Detect which cell encompasses the target text, then output its (x, y) center coordinate. 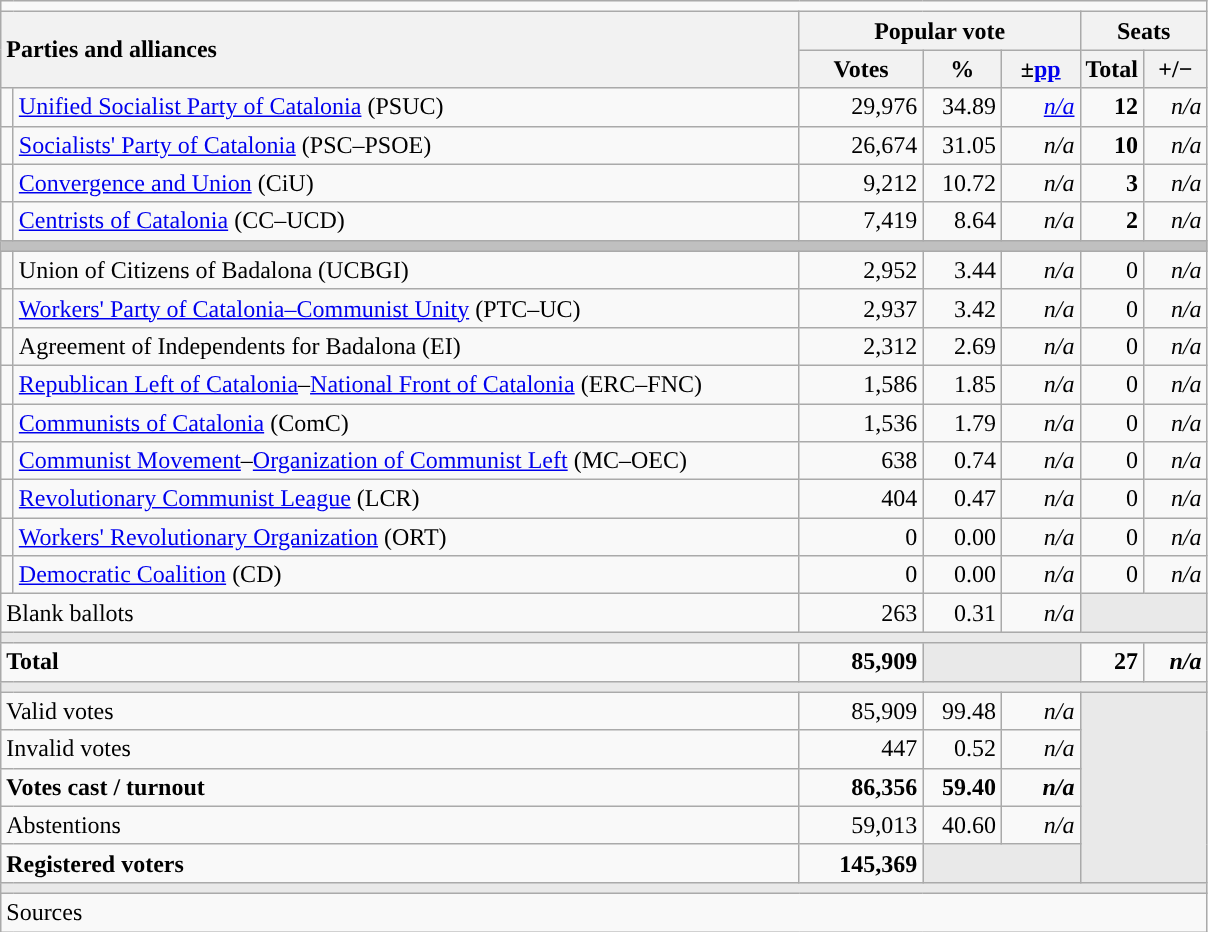
29,976 (861, 107)
Democratic Coalition (CD) (406, 575)
Agreement of Independents for Badalona (EI) (406, 346)
27 (1112, 662)
40.60 (962, 825)
Seats (1144, 31)
+/− (1176, 69)
0.52 (962, 749)
3.42 (962, 308)
0.31 (962, 613)
Union of Citizens of Badalona (UCBGI) (406, 270)
145,369 (861, 863)
447 (861, 749)
Workers' Party of Catalonia–Communist Unity (PTC–UC) (406, 308)
2,312 (861, 346)
2,952 (861, 270)
263 (861, 613)
7,419 (861, 221)
26,674 (861, 145)
34.89 (962, 107)
Centrists of Catalonia (CC–UCD) (406, 221)
3.44 (962, 270)
1.85 (962, 384)
1,586 (861, 384)
638 (861, 461)
1.79 (962, 423)
86,356 (861, 787)
Votes cast / turnout (400, 787)
Valid votes (400, 711)
Convergence and Union (CiU) (406, 183)
12 (1112, 107)
Unified Socialist Party of Catalonia (PSUC) (406, 107)
0.74 (962, 461)
0.47 (962, 499)
2 (1112, 221)
10.72 (962, 183)
Blank ballots (400, 613)
Communists of Catalonia (ComC) (406, 423)
99.48 (962, 711)
Votes (861, 69)
2,937 (861, 308)
59.40 (962, 787)
Republican Left of Catalonia–National Front of Catalonia (ERC–FNC) (406, 384)
Invalid votes (400, 749)
Sources (604, 912)
Workers' Revolutionary Organization (ORT) (406, 537)
8.64 (962, 221)
31.05 (962, 145)
Revolutionary Communist League (LCR) (406, 499)
% (962, 69)
3 (1112, 183)
Registered voters (400, 863)
Socialists' Party of Catalonia (PSC–PSOE) (406, 145)
Parties and alliances (400, 50)
1,536 (861, 423)
59,013 (861, 825)
±pp (1040, 69)
Popular vote (940, 31)
404 (861, 499)
Abstentions (400, 825)
10 (1112, 145)
Communist Movement–Organization of Communist Left (MC–OEC) (406, 461)
9,212 (861, 183)
2.69 (962, 346)
